Determine the [x, y] coordinate at the center of the cell enclosing the given text.  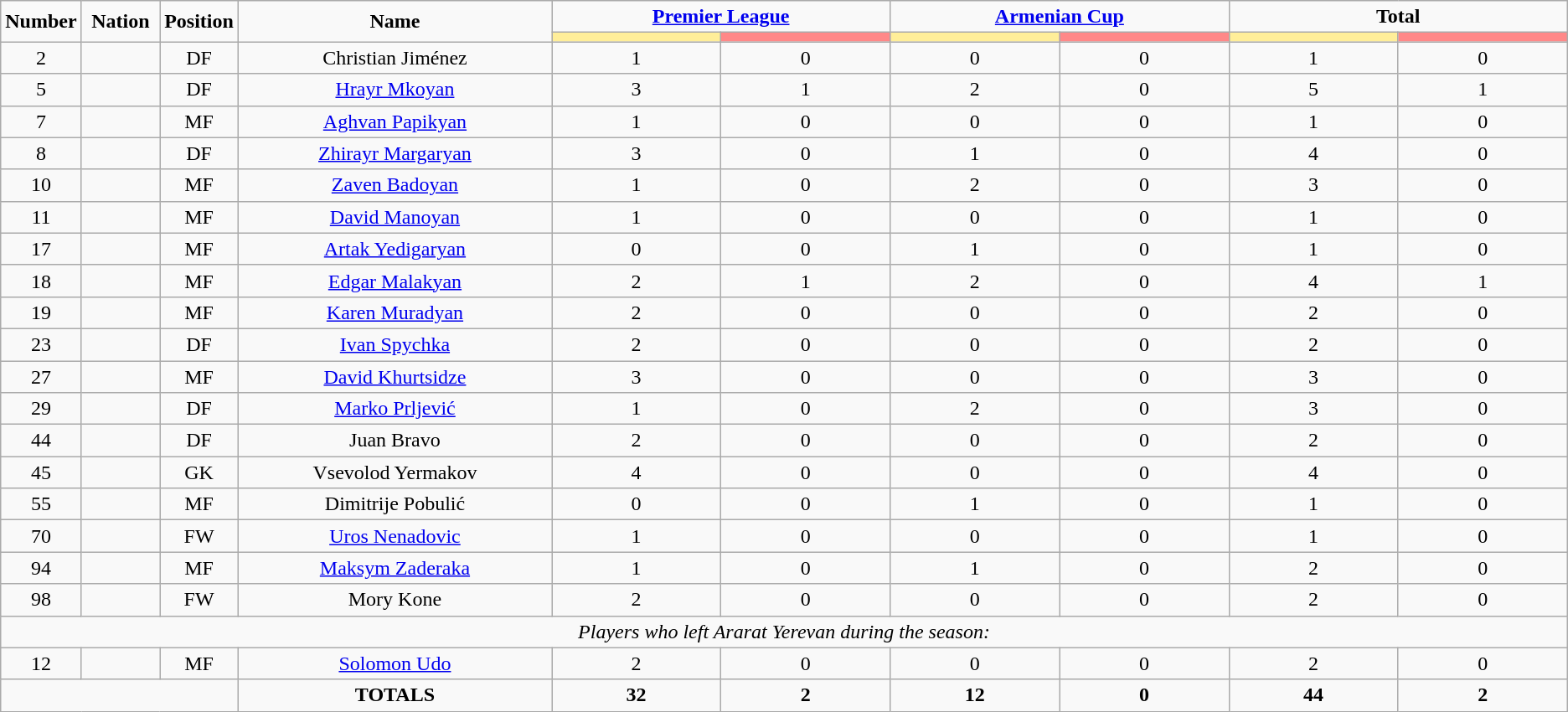
Marko Prljević [395, 409]
Maksym Zaderaka [395, 568]
Mory Kone [395, 600]
David Khurtsidze [395, 376]
23 [41, 344]
Position [199, 22]
94 [41, 568]
45 [41, 472]
Nation [121, 22]
Juan Bravo [395, 441]
Karen Muradyan [395, 312]
Christian Jiménez [395, 58]
17 [41, 249]
27 [41, 376]
Zaven Badoyan [395, 185]
Dimitrije Pobulić [395, 504]
TOTALS [395, 695]
Ivan Spychka [395, 344]
8 [41, 153]
GK [199, 472]
18 [41, 281]
11 [41, 217]
Zhirayr Margaryan [395, 153]
19 [41, 312]
70 [41, 536]
Premier League [720, 17]
Aghvan Papikyan [395, 121]
David Manoyan [395, 217]
Total [1398, 17]
10 [41, 185]
Name [395, 22]
Number [41, 22]
Vsevolod Yermakov [395, 472]
Solomon Udo [395, 663]
55 [41, 504]
Artak Yedigaryan [395, 249]
Armenian Cup [1060, 17]
32 [636, 695]
Hrayr Mkoyan [395, 90]
7 [41, 121]
98 [41, 600]
Players who left Ararat Yerevan during the season: [784, 632]
Edgar Malakyan [395, 281]
29 [41, 409]
Uros Nenadovic [395, 536]
